Identify which cell holds the provided text, then report its (x, y) central coordinate. 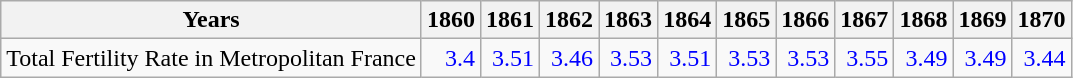
3.46 (570, 58)
3.4 (450, 58)
1868 (924, 20)
1861 (510, 20)
1870 (1042, 20)
1863 (628, 20)
1860 (450, 20)
1866 (806, 20)
1862 (570, 20)
1869 (982, 20)
3.55 (864, 58)
1864 (688, 20)
Total Fertility Rate in Metropolitan France (212, 58)
1867 (864, 20)
3.44 (1042, 58)
Years (212, 20)
1865 (746, 20)
